Provide the (x, y) coordinate of the cell's center where the given text is located.  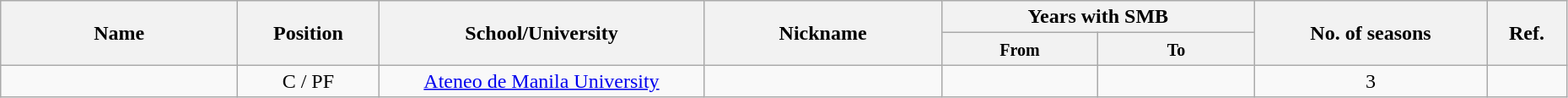
Name (120, 33)
Nickname (823, 33)
3 (1370, 81)
No. of seasons (1370, 33)
School/University (542, 33)
Position (309, 33)
Ateneo de Manila University (542, 81)
C / PF (309, 81)
Years with SMB (1098, 17)
To (1177, 49)
Ref. (1527, 33)
From (1020, 49)
